Extract the (x, y) coordinate from the center of the cell holding the provided text.  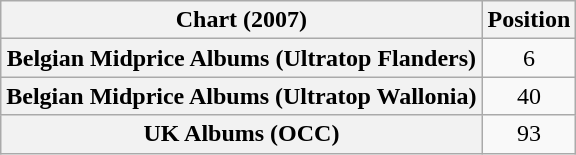
93 (529, 134)
Position (529, 20)
Chart (2007) (242, 20)
Belgian Midprice Albums (Ultratop Flanders) (242, 58)
40 (529, 96)
6 (529, 58)
Belgian Midprice Albums (Ultratop Wallonia) (242, 96)
UK Albums (OCC) (242, 134)
